Return [x, y] of the center of cell containing provided text 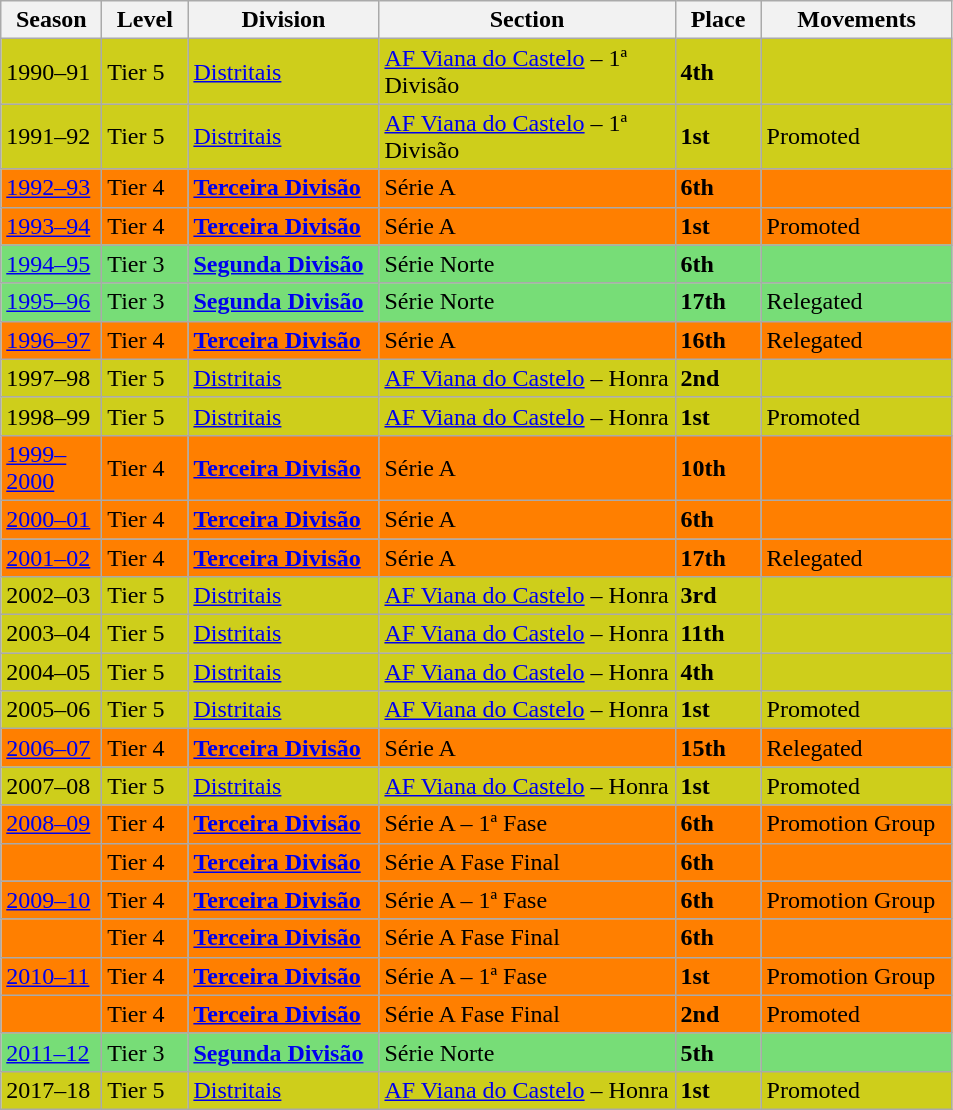
2001–02 [52, 557]
1993–94 [52, 226]
11th [718, 634]
2007–08 [52, 786]
2005–06 [52, 710]
3rd [718, 596]
1998–99 [52, 416]
1999–2000 [52, 468]
1994–95 [52, 264]
2009–10 [52, 900]
2004–05 [52, 672]
1992–93 [52, 188]
2008–09 [52, 824]
10th [718, 468]
Section [527, 20]
Movements [856, 20]
1996–97 [52, 340]
2003–04 [52, 634]
16th [718, 340]
2010–11 [52, 976]
Level [145, 20]
5th [718, 1052]
1995–96 [52, 302]
1990–91 [52, 72]
1991–92 [52, 136]
Season [52, 20]
2011–12 [52, 1052]
2000–01 [52, 519]
2017–18 [52, 1090]
2002–03 [52, 596]
2006–07 [52, 748]
Place [718, 20]
Division [284, 20]
1997–98 [52, 378]
15th [718, 748]
